Scan for the cell matching the given text and deliver its [x, y] coordinate at center. 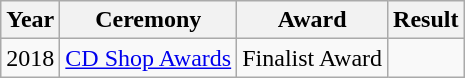
2018 [30, 58]
CD Shop Awards [148, 58]
Award [312, 20]
Year [30, 20]
Result [426, 20]
Ceremony [148, 20]
Finalist Award [312, 58]
